Scan for the cell matching the given text and deliver its [x, y] coordinate at center. 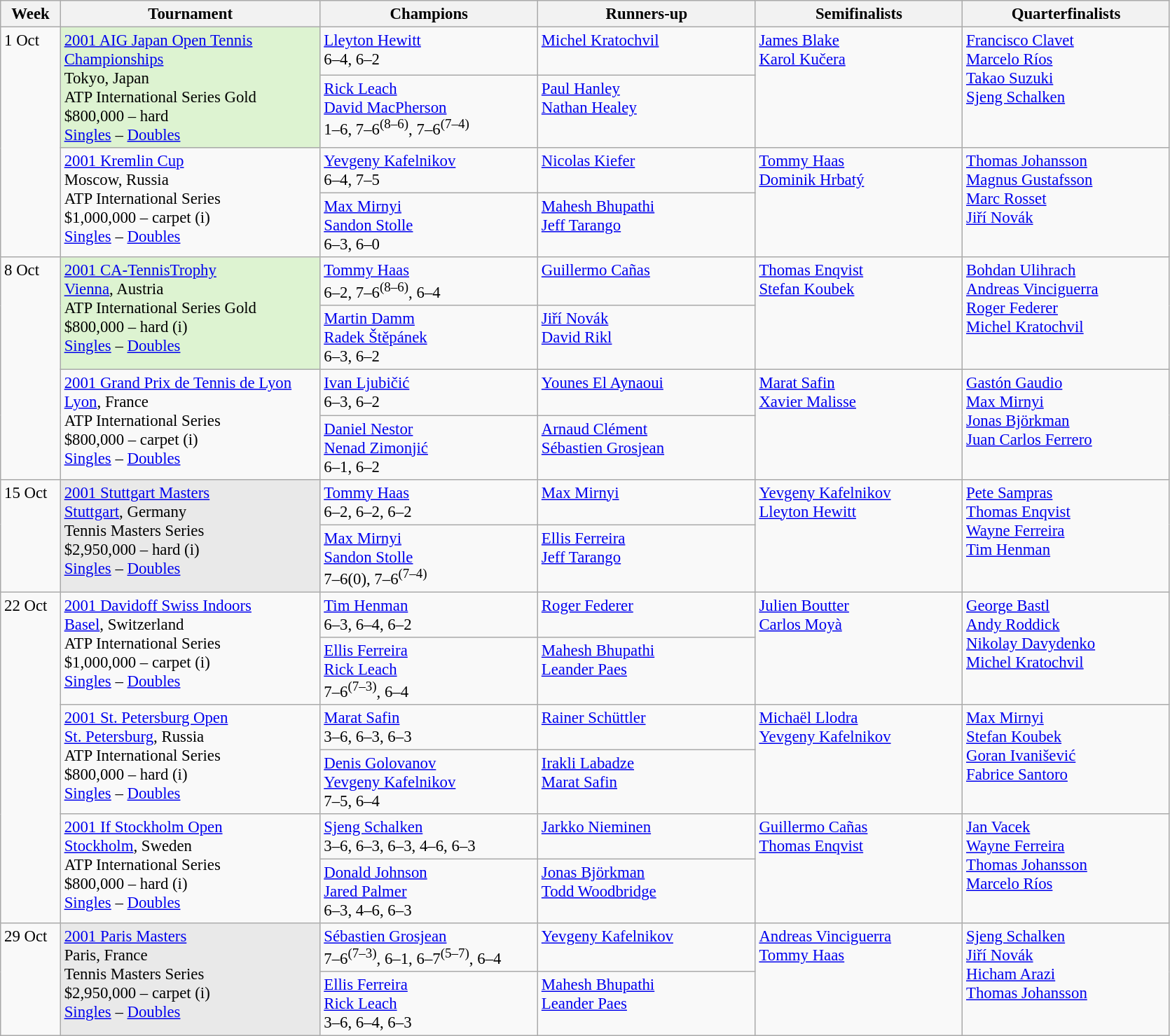
Ellis Ferreira Jeff Tarango [647, 558]
Yevgeny Kafelnikov Lleyton Hewitt [859, 535]
Tim Henman 6–3, 6–4, 6–2 [429, 615]
Julien Boutter Carlos Moyà [859, 649]
Rainer Schüttler [647, 727]
Thomas Enqvist Stefan Koubek [859, 314]
2001 St. Petersburg Open St. Petersburg, RussiaATP International Series$800,000 – hard (i) Singles – Doubles [191, 759]
Semifinalists [859, 14]
Mahesh Bhupathi Jeff Tarango [647, 226]
1 Oct [31, 143]
Sjeng Schalken 3–6, 6–3, 6–3, 4–6, 6–3 [429, 836]
Francisco Clavet Marcelo Ríos Takao Suzuki Sjeng Schalken [1066, 88]
2001 AIG Japan Open Tennis Championships Tokyo, JapanATP International Series Gold$800,000 – hard Singles – Doubles [191, 88]
George Bastl Andy Roddick Nikolay Davydenko Michel Kratochvil [1066, 649]
Gastón Gaudio Max Mirnyi Jonas Björkman Juan Carlos Ferrero [1066, 424]
Max Mirnyi Sandon Stolle 7–6(0), 7–6(7–4) [429, 558]
2001 Grand Prix de Tennis de Lyon Lyon, FranceATP International Series$800,000 – carpet (i) Singles – Doubles [191, 424]
Ellis Ferreira Rick Leach 7–6(7–3), 6–4 [429, 671]
Martin Damm Radek Štěpánek 6–3, 6–2 [429, 338]
Marat Safin 3–6, 6–3, 6–3 [429, 727]
Donald Johnson Jared Palmer 6–3, 4–6, 6–3 [429, 892]
Irakli Labadze Marat Safin [647, 782]
Jarkko Nieminen [647, 836]
Pete Sampras Thomas Enqvist Wayne Ferreira Tim Henman [1066, 535]
2001 Davidoff Swiss Indoors Basel, SwitzerlandATP International Series$1,000,000 – carpet (i) Singles – Doubles [191, 649]
15 Oct [31, 535]
Thomas Johansson Magnus Gustafsson Marc Rosset Jiří Novák [1066, 202]
2001 Kremlin Cup Moscow, RussiaATP International Series$1,000,000 – carpet (i) Singles – Doubles [191, 202]
Paul Hanley Nathan Healey [647, 112]
Arnaud Clément Sébastien Grosjean [647, 448]
Max Mirnyi [647, 502]
Nicolas Kiefer [647, 171]
Marat Safin Xavier Malisse [859, 424]
Sjeng Schalken Jiří Novák Hicham Arazi Thomas Johansson [1066, 979]
8 Oct [31, 368]
James Blake Karol Kučera [859, 88]
Jan Vacek Wayne Ferreira Thomas Johansson Marcelo Ríos [1066, 869]
Lleyton Hewitt 6–4, 6–2 [429, 52]
2001 Stuttgart Masters Stuttgart, GermanyTennis Masters Series$2,950,000 – hard (i) Singles – Doubles [191, 535]
Tommy Haas 6–2, 7–6(8–6), 6–4 [429, 282]
2001 Paris Masters Paris, FranceTennis Masters Series$2,950,000 – carpet (i) Singles – Doubles [191, 979]
Yevgeny Kafelnikov 6–4, 7–5 [429, 171]
Ellis Ferreira Rick Leach 3–6, 6–4, 6–3 [429, 1004]
Jiří Novák David Rikl [647, 338]
Max Mirnyi Stefan Koubek Goran Ivanišević Fabrice Santoro [1066, 759]
Tournament [191, 14]
Max Mirnyi Sandon Stolle 6–3, 6–0 [429, 226]
Rick Leach David MacPherson 1–6, 7–6(8–6), 7–6(7–4) [429, 112]
Daniel Nestor Nenad Zimonjić 6–1, 6–2 [429, 448]
Guillermo Cañas [647, 282]
Andreas Vinciguerra Tommy Haas [859, 979]
Denis Golovanov Yevgeny Kafelnikov 7–5, 6–4 [429, 782]
Tommy Haas 6–2, 6–2, 6–2 [429, 502]
Ivan Ljubičić 6–3, 6–2 [429, 392]
Michel Kratochvil [647, 52]
Guillermo Cañas Thomas Enqvist [859, 869]
Week [31, 14]
Jonas Björkman Todd Woodbridge [647, 892]
Yevgeny Kafelnikov [647, 947]
Michaël Llodra Yevgeny Kafelnikov [859, 759]
2001 If Stockholm Open Stockholm, SwedenATP International Series$800,000 – hard (i) Singles – Doubles [191, 869]
Roger Federer [647, 615]
Sébastien Grosjean 7–6(7–3), 6–1, 6–7(5–7), 6–4 [429, 947]
Champions [429, 14]
Tommy Haas Dominik Hrbatý [859, 202]
Bohdan Ulihrach Andreas Vinciguerra Roger Federer Michel Kratochvil [1066, 314]
Quarterfinalists [1066, 14]
2001 CA-TennisTrophy Vienna, AustriaATP International Series Gold$800,000 – hard (i) Singles – Doubles [191, 314]
Runners-up [647, 14]
22 Oct [31, 758]
Younes El Aynaoui [647, 392]
29 Oct [31, 979]
